For the text-containing cell, return its midpoint in (X, Y) coordinate format. 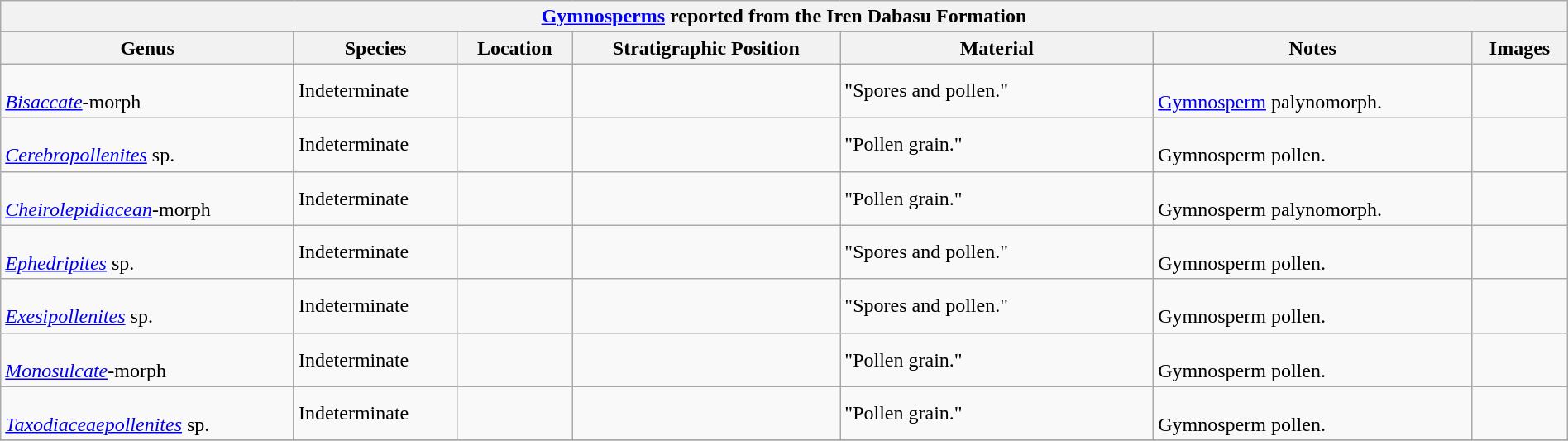
Images (1520, 48)
Exesipollenites sp. (147, 306)
Stratigraphic Position (706, 48)
Cheirolepidiacean-morph (147, 199)
Location (514, 48)
Taxodiaceaepollenites sp. (147, 414)
Bisaccate-morph (147, 91)
Notes (1313, 48)
Genus (147, 48)
Cerebropollenites sp. (147, 144)
Monosulcate-morph (147, 359)
Species (375, 48)
Material (997, 48)
Gymnosperms reported from the Iren Dabasu Formation (784, 17)
Ephedripites sp. (147, 252)
